From the cell containing the given text, extract its center point as [X, Y] coordinate. 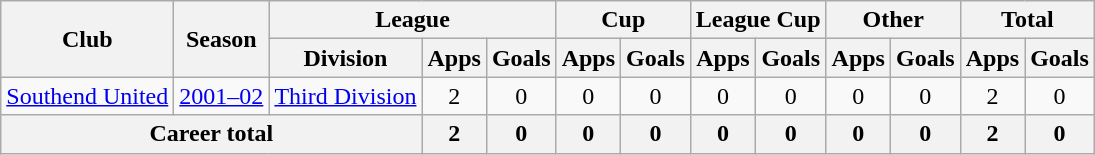
Other [893, 20]
League Cup [758, 20]
2001–02 [222, 96]
Season [222, 39]
Third Division [346, 96]
Division [346, 58]
Career total [212, 134]
Southend United [88, 96]
League [412, 20]
Cup [623, 20]
Total [1027, 20]
Club [88, 39]
